Return [x, y] of the center of cell containing provided text 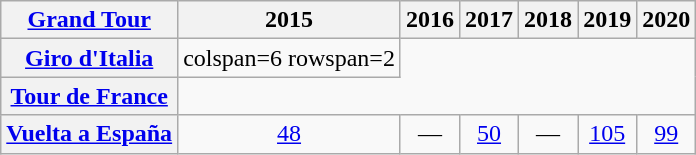
99 [666, 134]
2017 [488, 20]
2016 [430, 20]
105 [608, 134]
2020 [666, 20]
Vuelta a España [90, 134]
2015 [290, 20]
Grand Tour [90, 20]
50 [488, 134]
colspan=6 rowspan=2 [290, 58]
Tour de France [90, 96]
Giro d'Italia [90, 58]
2018 [548, 20]
48 [290, 134]
2019 [608, 20]
